Find where the given text appears and provide that cell's center as (X, Y) coordinate. 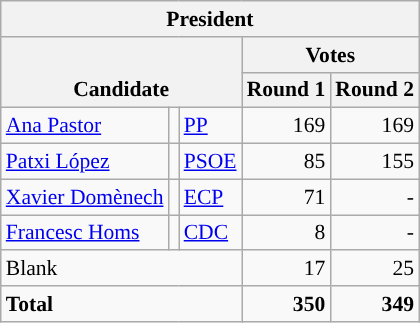
Votes (330, 55)
155 (374, 162)
Patxi López (85, 162)
ECP (210, 197)
President (210, 19)
CDC (210, 233)
8 (286, 233)
Round 2 (374, 90)
85 (286, 162)
PP (210, 126)
Round 1 (286, 90)
Ana Pastor (85, 126)
PSOE (210, 162)
Candidate (122, 72)
Francesc Homs (85, 233)
349 (374, 304)
17 (286, 269)
350 (286, 304)
Total (122, 304)
25 (374, 269)
Xavier Domènech (85, 197)
71 (286, 197)
Blank (122, 269)
